For the text-containing cell, return its midpoint in [x, y] coordinate format. 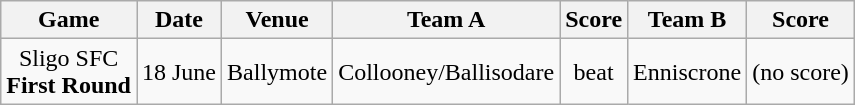
beat [594, 72]
Ballymote [278, 72]
Date [178, 20]
Game [69, 20]
(no score) [801, 72]
Venue [278, 20]
Collooney/Ballisodare [446, 72]
18 June [178, 72]
Enniscrone [688, 72]
Team A [446, 20]
Sligo SFCFirst Round [69, 72]
Team B [688, 20]
